Identify which cell holds the provided text, then report its (x, y) central coordinate. 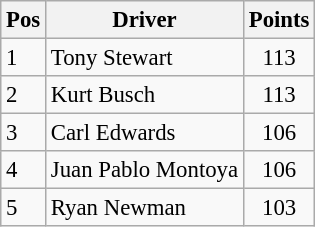
Juan Pablo Montoya (145, 170)
4 (24, 170)
103 (278, 208)
Kurt Busch (145, 95)
Points (278, 20)
1 (24, 58)
Tony Stewart (145, 58)
3 (24, 133)
Driver (145, 20)
2 (24, 95)
Pos (24, 20)
Ryan Newman (145, 208)
Carl Edwards (145, 133)
5 (24, 208)
